Detect which cell encompasses the target text, then output its [x, y] center coordinate. 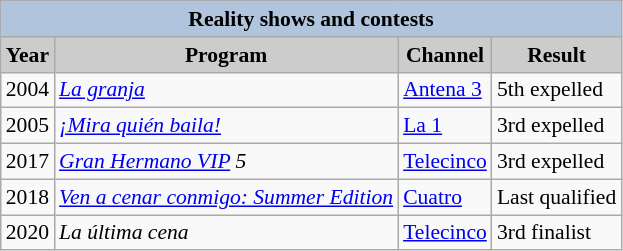
Cuatro [445, 197]
Result [556, 55]
Ven a cenar conmigo: Summer Edition [226, 197]
2018 [28, 197]
¡Mira quién baila! [226, 126]
3rd finalist [556, 233]
Year [28, 55]
Last qualified [556, 197]
La granja [226, 90]
La 1 [445, 126]
2004 [28, 90]
Channel [445, 55]
5th expelled [556, 90]
2020 [28, 233]
2017 [28, 162]
La última cena [226, 233]
Program [226, 55]
Gran Hermano VIP 5 [226, 162]
Antena 3 [445, 90]
2005 [28, 126]
Reality shows and contests [312, 19]
